Find where the given text appears and provide that cell's center as [x, y] coordinate. 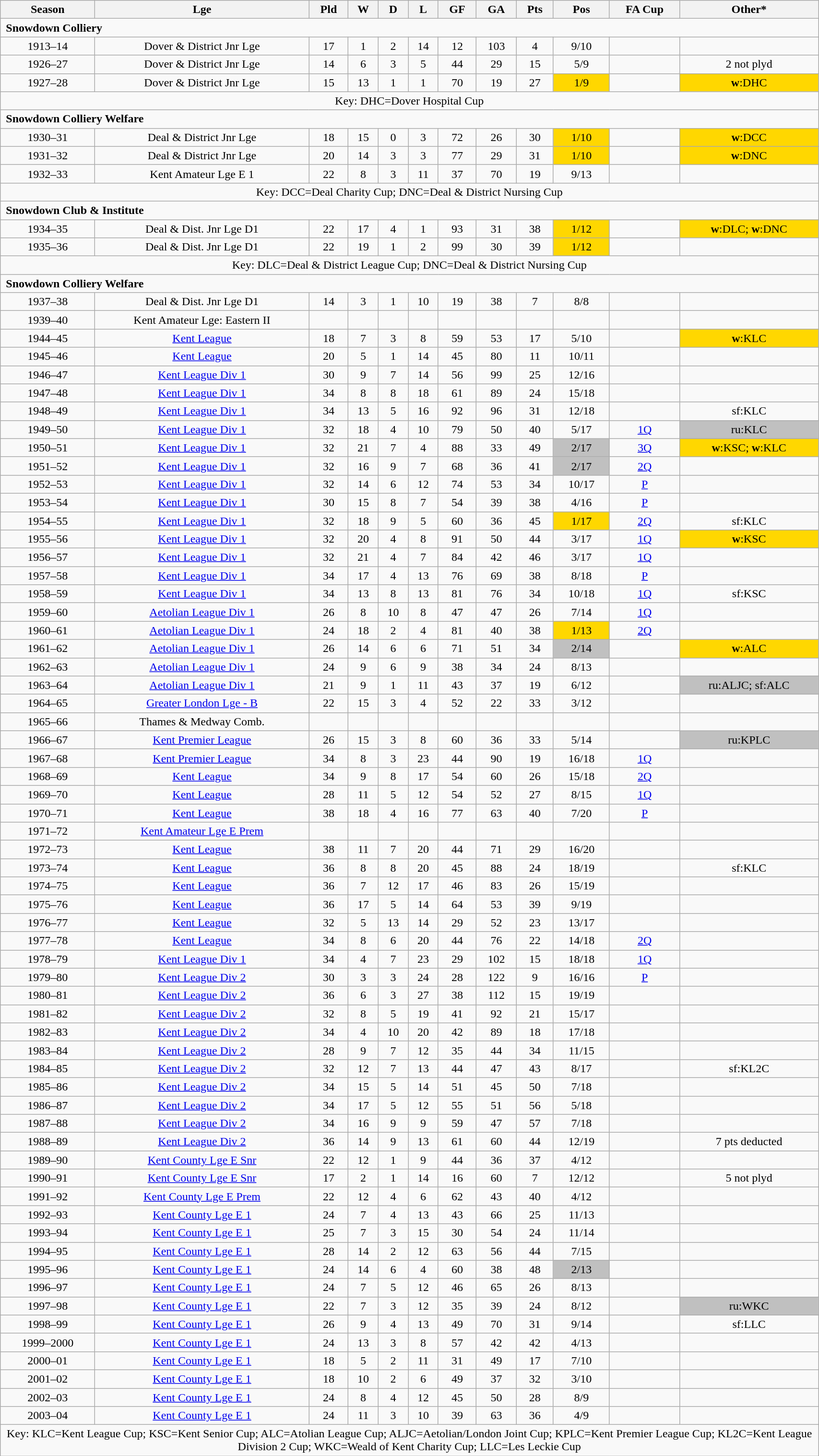
2000–01 [48, 1361]
1957–58 [48, 576]
8/8 [582, 302]
ru:KLC [749, 429]
W [364, 10]
1934–35 [48, 229]
7 pts deducted [749, 1142]
7/15 [582, 1251]
1977–78 [48, 941]
90 [496, 758]
GF [457, 10]
1964–65 [48, 703]
18/18 [582, 959]
1935–36 [48, 247]
1950–51 [48, 448]
1967–68 [48, 758]
74 [457, 484]
96 [496, 411]
10/11 [582, 356]
12/16 [582, 375]
10/17 [582, 484]
1990–91 [48, 1178]
1944–45 [48, 338]
69 [496, 576]
62 [457, 1196]
80 [496, 356]
91 [457, 539]
1989–90 [48, 1160]
48 [534, 1269]
122 [496, 977]
5/17 [582, 429]
1947–48 [48, 393]
Kent County Lge E Prem [202, 1196]
2003–04 [48, 1416]
ru:WKC [749, 1306]
1960–61 [48, 630]
Key: DHC=Dover Hospital Cup [410, 101]
9/19 [582, 904]
1/17 [582, 521]
1980–81 [48, 995]
2001–02 [48, 1379]
3Q [644, 448]
18/19 [582, 868]
55 [457, 1105]
1946–47 [48, 375]
sf:KL2C [749, 1068]
1999–2000 [48, 1342]
Thames & Medway Comb. [202, 722]
1988–89 [48, 1142]
1994–95 [48, 1251]
Kent Amateur Lge E Prem [202, 831]
112 [496, 995]
1959–60 [48, 612]
1983–84 [48, 1050]
ru:KPLC [749, 740]
Key: DLC=Deal & District League Cup; DNC=Deal & District Nursing Cup [410, 265]
9/14 [582, 1324]
15/17 [582, 1014]
Kent Amateur Lge E 1 [202, 174]
4/13 [582, 1342]
1/9 [582, 83]
17/18 [582, 1032]
13/17 [582, 923]
64 [457, 904]
2/14 [582, 649]
3/12 [582, 703]
L [423, 10]
4/16 [582, 502]
Snowdown Club & Institute [410, 210]
Kent Amateur Lge: Eastern II [202, 320]
1969–70 [48, 794]
11/13 [582, 1215]
1937–38 [48, 302]
12/18 [582, 411]
1974–75 [48, 886]
1961–62 [48, 649]
Pts [534, 10]
65 [496, 1288]
1995–96 [48, 1269]
1965–66 [48, 722]
8/17 [582, 1068]
Other* [749, 10]
10/18 [582, 594]
w:DNC [749, 155]
1932–33 [48, 174]
w:ALC [749, 649]
1949–50 [48, 429]
Key: DCC=Deal Charity Cup; DNC=Deal & District Nursing Cup [410, 192]
11/15 [582, 1050]
15/19 [582, 886]
1976–77 [48, 923]
1931–32 [48, 155]
8/12 [582, 1306]
Pos [582, 10]
1913–14 [48, 46]
1955–56 [48, 539]
1952–53 [48, 484]
1966–67 [48, 740]
Greater London Lge - B [202, 703]
0 [393, 137]
8/9 [582, 1397]
103 [496, 46]
14/18 [582, 941]
72 [457, 137]
FA Cup [644, 10]
1945–46 [48, 356]
93 [457, 229]
1926–27 [48, 64]
Snowdown Colliery [410, 28]
1984–85 [48, 1068]
5/18 [582, 1105]
7/10 [582, 1361]
1986–87 [48, 1105]
1956–57 [48, 557]
1985–86 [48, 1087]
4/9 [582, 1416]
2002–03 [48, 1397]
12/12 [582, 1178]
1993–94 [48, 1233]
Season [48, 10]
6/12 [582, 685]
1939–40 [48, 320]
84 [457, 557]
sf:LLC [749, 1324]
1998–99 [48, 1324]
5 not plyd [749, 1178]
1970–71 [48, 813]
12/19 [582, 1142]
79 [457, 429]
1982–83 [48, 1032]
1963–64 [48, 685]
1975–76 [48, 904]
Pld [329, 10]
68 [457, 466]
ru:ALJC; sf:ALC [749, 685]
1954–55 [48, 521]
7/14 [582, 612]
1979–80 [48, 977]
w:KLC [749, 338]
Lge [202, 10]
1996–97 [48, 1288]
16/20 [582, 850]
66 [496, 1215]
19/19 [582, 995]
w:KSC [749, 539]
7/20 [582, 813]
102 [496, 959]
2 not plyd [749, 64]
83 [496, 886]
8/18 [582, 576]
1958–59 [48, 594]
1991–92 [48, 1196]
2/13 [582, 1269]
1968–69 [48, 776]
9/13 [582, 174]
D [393, 10]
1930–31 [48, 137]
5/9 [582, 64]
9/10 [582, 46]
1992–93 [48, 1215]
w:DHC [749, 83]
11/14 [582, 1233]
1948–49 [48, 411]
1973–74 [48, 868]
5/14 [582, 740]
8/15 [582, 794]
5/10 [582, 338]
16/18 [582, 758]
1981–82 [48, 1014]
1997–98 [48, 1306]
w:DCC [749, 137]
sf:KSC [749, 594]
GA [496, 10]
1971–72 [48, 831]
1978–79 [48, 959]
1953–54 [48, 502]
1972–73 [48, 850]
1927–28 [48, 83]
1962–63 [48, 667]
3/10 [582, 1379]
w:KSC; w:KLC [749, 448]
w:DLC; w:DNC [749, 229]
1951–52 [48, 466]
1987–88 [48, 1124]
16/16 [582, 977]
1/13 [582, 630]
